Detect which cell encompasses the target text, then output its [X, Y] center coordinate. 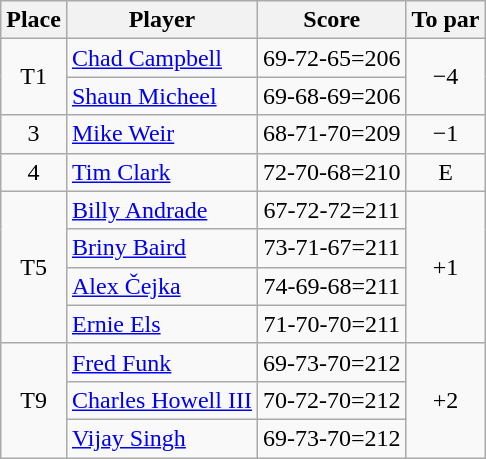
Chad Campbell [162, 58]
+1 [446, 267]
Place [34, 20]
Vijay Singh [162, 438]
Ernie Els [162, 324]
Score [332, 20]
67-72-72=211 [332, 210]
Player [162, 20]
3 [34, 134]
4 [34, 172]
To par [446, 20]
Charles Howell III [162, 400]
−1 [446, 134]
−4 [446, 77]
68-71-70=209 [332, 134]
Mike Weir [162, 134]
74-69-68=211 [332, 286]
72-70-68=210 [332, 172]
T5 [34, 267]
T9 [34, 400]
73-71-67=211 [332, 248]
71-70-70=211 [332, 324]
Fred Funk [162, 362]
69-72-65=206 [332, 58]
Alex Čejka [162, 286]
Shaun Micheel [162, 96]
69-68-69=206 [332, 96]
+2 [446, 400]
Briny Baird [162, 248]
T1 [34, 77]
70-72-70=212 [332, 400]
E [446, 172]
Billy Andrade [162, 210]
Tim Clark [162, 172]
